Search for the cell housing the specified text and yield its (x, y) center coordinate. 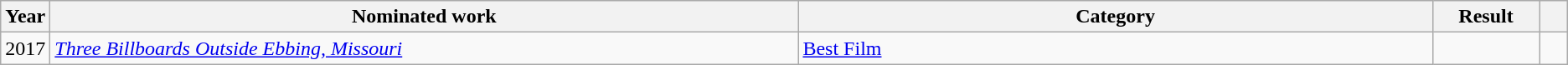
Best Film (1116, 48)
Category (1116, 17)
Result (1486, 17)
Nominated work (424, 17)
Year (25, 17)
2017 (25, 48)
Three Billboards Outside Ebbing, Missouri (424, 48)
